Find where the given text appears and provide that cell's center as [X, Y] coordinate. 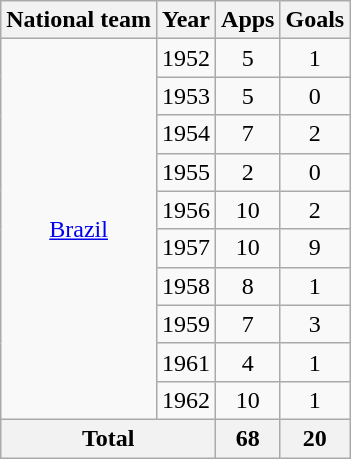
Total [108, 438]
3 [315, 324]
4 [248, 362]
9 [315, 248]
1957 [186, 248]
1953 [186, 96]
Brazil [79, 230]
1954 [186, 134]
Apps [248, 20]
8 [248, 286]
1956 [186, 210]
Year [186, 20]
20 [315, 438]
1952 [186, 58]
68 [248, 438]
1962 [186, 400]
Goals [315, 20]
1955 [186, 172]
National team [79, 20]
1958 [186, 286]
1959 [186, 324]
1961 [186, 362]
